Extract the (X, Y) coordinate from the center of the cell holding the provided text.  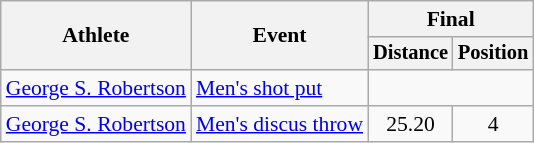
Event (280, 36)
Distance (410, 54)
Men's discus throw (280, 124)
25.20 (410, 124)
Men's shot put (280, 88)
Athlete (96, 36)
Position (493, 54)
Final (450, 19)
4 (493, 124)
